Extract the (X, Y) coordinate from the center of the cell holding the provided text.  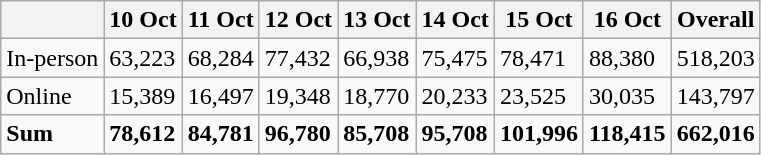
Online (52, 96)
78,471 (538, 58)
88,380 (627, 58)
518,203 (716, 58)
118,415 (627, 134)
Overall (716, 20)
66,938 (377, 58)
63,223 (143, 58)
10 Oct (143, 20)
11 Oct (220, 20)
77,432 (298, 58)
16,497 (220, 96)
101,996 (538, 134)
85,708 (377, 134)
84,781 (220, 134)
Sum (52, 134)
96,780 (298, 134)
23,525 (538, 96)
68,284 (220, 58)
662,016 (716, 134)
75,475 (455, 58)
30,035 (627, 96)
19,348 (298, 96)
12 Oct (298, 20)
14 Oct (455, 20)
143,797 (716, 96)
15,389 (143, 96)
15 Oct (538, 20)
In-person (52, 58)
18,770 (377, 96)
16 Oct (627, 20)
13 Oct (377, 20)
78,612 (143, 134)
20,233 (455, 96)
95,708 (455, 134)
